Output the [x, y] coordinate of the center of the cell containing the given text.  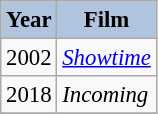
Year [29, 20]
2018 [29, 95]
Incoming [106, 95]
Film [106, 20]
2002 [29, 58]
Showtime [106, 58]
